Extract the (X, Y) coordinate from the center of the cell holding the provided text.  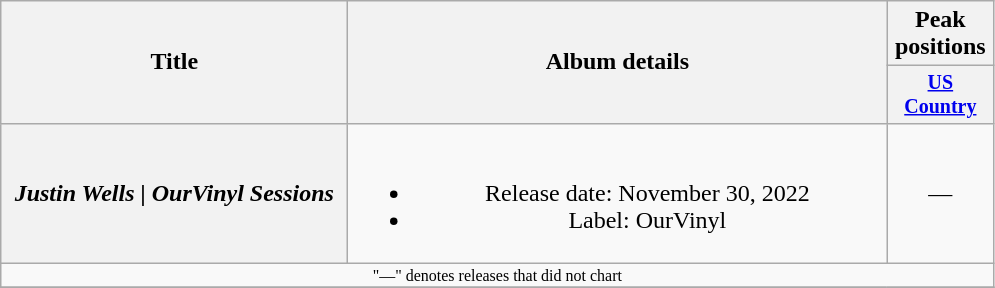
Title (174, 62)
Album details (618, 62)
— (940, 193)
US Country (940, 94)
Justin Wells | OurVinyl Sessions (174, 193)
Peak positions (940, 34)
"—" denotes releases that did not chart (498, 275)
Release date: November 30, 2022Label: OurVinyl (618, 193)
